Return (X, Y) of the center of cell containing provided text 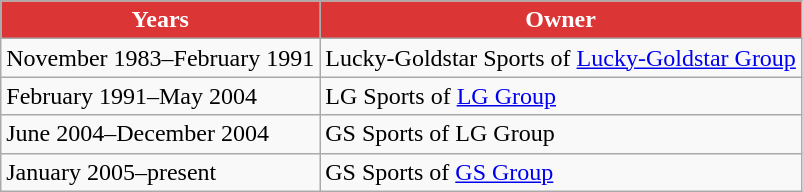
Lucky-Goldstar Sports of Lucky-Goldstar Group (561, 58)
November 1983–February 1991 (160, 58)
February 1991–May 2004 (160, 96)
Years (160, 20)
Owner (561, 20)
June 2004–December 2004 (160, 134)
LG Sports of LG Group (561, 96)
January 2005–present (160, 172)
GS Sports of LG Group (561, 134)
GS Sports of GS Group (561, 172)
